Detect which cell encompasses the target text, then output its [X, Y] center coordinate. 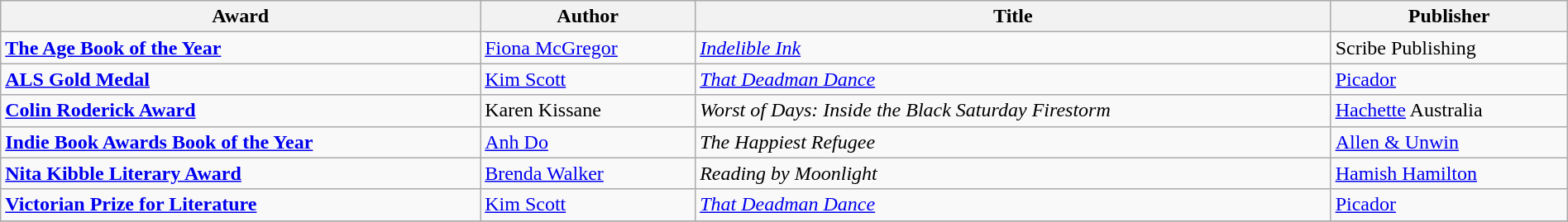
Hamish Hamilton [1449, 173]
Brenda Walker [588, 173]
Fiona McGregor [588, 48]
Indelible Ink [1014, 48]
Author [588, 17]
The Happiest Refugee [1014, 142]
ALS Gold Medal [241, 79]
Nita Kibble Literary Award [241, 173]
Publisher [1449, 17]
Anh Do [588, 142]
Victorian Prize for Literature [241, 205]
Hachette Australia [1449, 111]
The Age Book of the Year [241, 48]
Title [1014, 17]
Award [241, 17]
Indie Book Awards Book of the Year [241, 142]
Karen Kissane [588, 111]
Reading by Moonlight [1014, 173]
Allen & Unwin [1449, 142]
Colin Roderick Award [241, 111]
Worst of Days: Inside the Black Saturday Firestorm [1014, 111]
Scribe Publishing [1449, 48]
